Search for the cell housing the specified text and yield its [x, y] center coordinate. 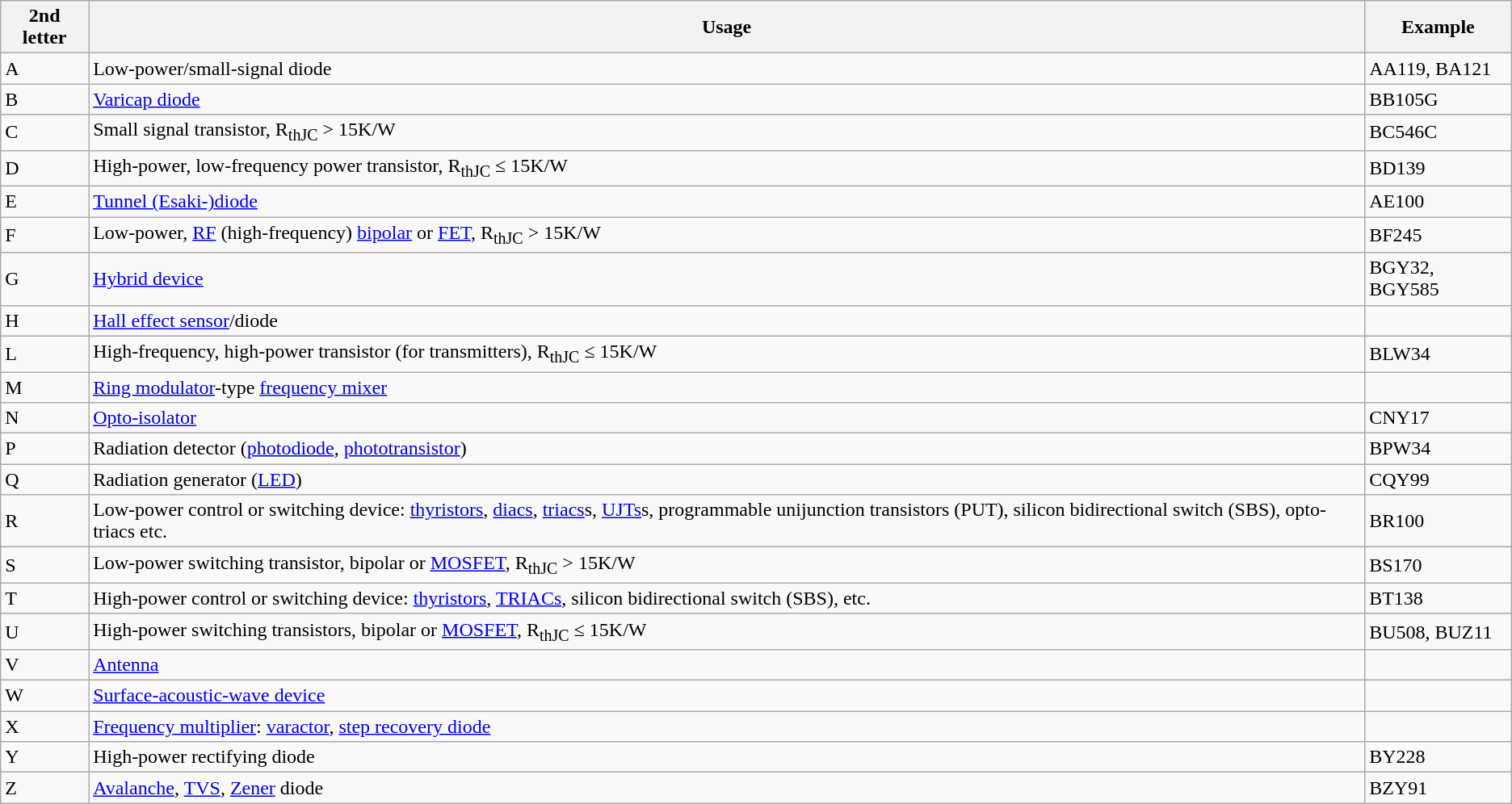
F [45, 235]
BZY91 [1438, 788]
Avalanche, TVS, Zener diode [727, 788]
Usage [727, 27]
Y [45, 757]
H [45, 320]
Example [1438, 27]
R [45, 521]
Antenna [727, 665]
Low-power switching transistor, bipolar or MOSFET, RthJC > 15K/W [727, 565]
Q [45, 479]
BY228 [1438, 757]
Hybrid device [727, 279]
High-power, low-frequency power transistor, RthJC ≤ 15K/W [727, 168]
AE100 [1438, 202]
BD139 [1438, 168]
N [45, 418]
Low-power, RF (high-frequency) bipolar or FET, RthJC > 15K/W [727, 235]
Ring modulator-type frequency mixer [727, 387]
B [45, 99]
BLW34 [1438, 354]
Frequency multiplier: varactor, step recovery diode [727, 727]
G [45, 279]
P [45, 449]
BB105G [1438, 99]
High-frequency, high-power transistor (for transmitters), RthJC ≤ 15K/W [727, 354]
C [45, 132]
High-power rectifying diode [727, 757]
Tunnel (Esaki-)diode [727, 202]
X [45, 727]
Surface-acoustic-wave device [727, 696]
M [45, 387]
U [45, 631]
BT138 [1438, 598]
Hall effect sensor/diode [727, 320]
W [45, 696]
L [45, 354]
BU508, BUZ11 [1438, 631]
BC546C [1438, 132]
CQY99 [1438, 479]
Small signal transistor, RthJC > 15K/W [727, 132]
Opto-isolator [727, 418]
A [45, 69]
Radiation generator (LED) [727, 479]
Radiation detector (photodiode, phototransistor) [727, 449]
Z [45, 788]
BR100 [1438, 521]
V [45, 665]
2nd letter [45, 27]
BF245 [1438, 235]
E [45, 202]
T [45, 598]
S [45, 565]
D [45, 168]
BPW34 [1438, 449]
BS170 [1438, 565]
High-power switching transistors, bipolar or MOSFET, RthJC ≤ 15K/W [727, 631]
Low-power/small-signal diode [727, 69]
CNY17 [1438, 418]
BGY32, BGY585 [1438, 279]
Varicap diode [727, 99]
High-power control or switching device: thyristors, TRIACs, silicon bidirectional switch (SBS), etc. [727, 598]
AA119, BA121 [1438, 69]
